Provide the [X, Y] coordinate of the cell's center where the given text is located.  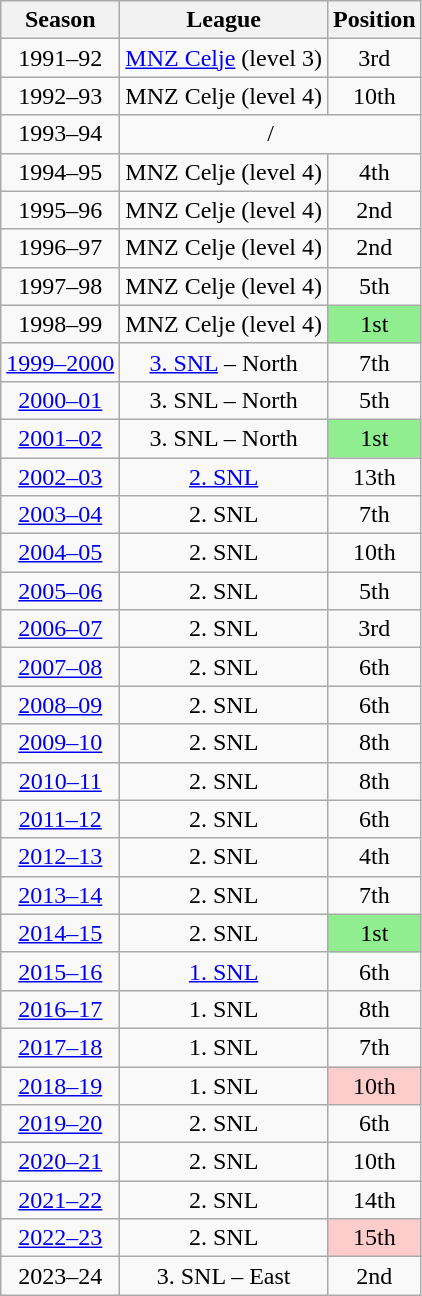
1991–92 [60, 58]
2013–14 [60, 895]
2014–15 [60, 933]
2017–18 [60, 1047]
2018–19 [60, 1085]
2012–13 [60, 857]
2023–24 [60, 1276]
2016–17 [60, 1009]
2015–16 [60, 971]
2006–07 [60, 629]
2005–06 [60, 591]
1999–2000 [60, 362]
1993–94 [60, 134]
Season [60, 20]
1998–99 [60, 324]
2021–22 [60, 1200]
2019–20 [60, 1124]
League [224, 20]
1997–98 [60, 286]
2011–12 [60, 819]
3. SNL – East [224, 1276]
1992–93 [60, 96]
2002–03 [60, 477]
2020–21 [60, 1162]
2007–08 [60, 667]
2010–11 [60, 781]
1995–96 [60, 210]
2004–05 [60, 553]
2008–09 [60, 705]
MNZ Celje (level 3) [224, 58]
/ [270, 134]
Position [374, 20]
2009–10 [60, 743]
1994–95 [60, 172]
2001–02 [60, 438]
1996–97 [60, 248]
2000–01 [60, 400]
2003–04 [60, 515]
14th [374, 1200]
13th [374, 477]
2022–23 [60, 1238]
15th [374, 1238]
